Return (x, y) of the center of cell containing provided text 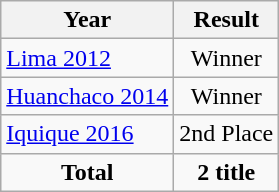
Huanchaco 2014 (88, 96)
Year (88, 20)
2 title (226, 172)
Total (88, 172)
Iquique 2016 (88, 134)
2nd Place (226, 134)
Lima 2012 (88, 58)
Result (226, 20)
